Scan for the cell matching the given text and deliver its [X, Y] coordinate at center. 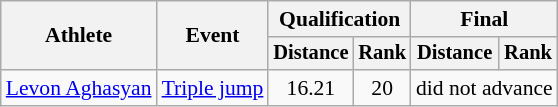
Qualification [339, 19]
20 [382, 88]
Triple jump [213, 88]
Levon Aghasyan [79, 88]
16.21 [310, 88]
Athlete [79, 36]
Final [484, 19]
Event [213, 36]
did not advance [484, 88]
